Find where the given text appears and provide that cell's center as [X, Y] coordinate. 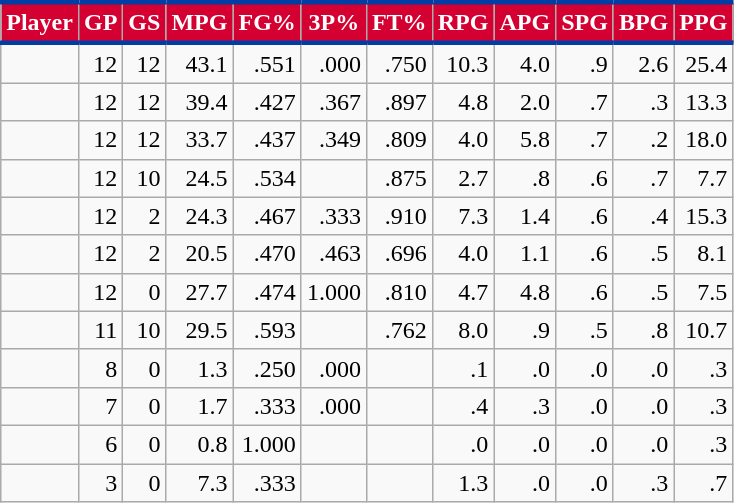
.427 [267, 102]
11 [100, 330]
2.0 [525, 102]
.910 [399, 216]
.349 [334, 140]
.897 [399, 102]
.467 [267, 216]
27.7 [200, 292]
1.1 [525, 254]
FG% [267, 22]
20.5 [200, 254]
2.7 [463, 178]
.875 [399, 178]
24.5 [200, 178]
13.3 [704, 102]
.534 [267, 178]
.470 [267, 254]
43.1 [200, 63]
8.0 [463, 330]
3 [100, 483]
.810 [399, 292]
.437 [267, 140]
7 [100, 406]
PPG [704, 22]
7.5 [704, 292]
SPG [585, 22]
.367 [334, 102]
6 [100, 444]
5.8 [525, 140]
APG [525, 22]
.762 [399, 330]
Player [40, 22]
MPG [200, 22]
.2 [643, 140]
.696 [399, 254]
25.4 [704, 63]
10.3 [463, 63]
15.3 [704, 216]
1.7 [200, 406]
.463 [334, 254]
.593 [267, 330]
GS [144, 22]
18.0 [704, 140]
10.7 [704, 330]
GP [100, 22]
BPG [643, 22]
8.1 [704, 254]
.551 [267, 63]
.1 [463, 368]
4.7 [463, 292]
24.3 [200, 216]
33.7 [200, 140]
7.7 [704, 178]
.474 [267, 292]
.809 [399, 140]
39.4 [200, 102]
RPG [463, 22]
8 [100, 368]
3P% [334, 22]
29.5 [200, 330]
2.6 [643, 63]
.750 [399, 63]
0.8 [200, 444]
1.4 [525, 216]
.250 [267, 368]
FT% [399, 22]
